Identify which cell holds the provided text, then report its (x, y) central coordinate. 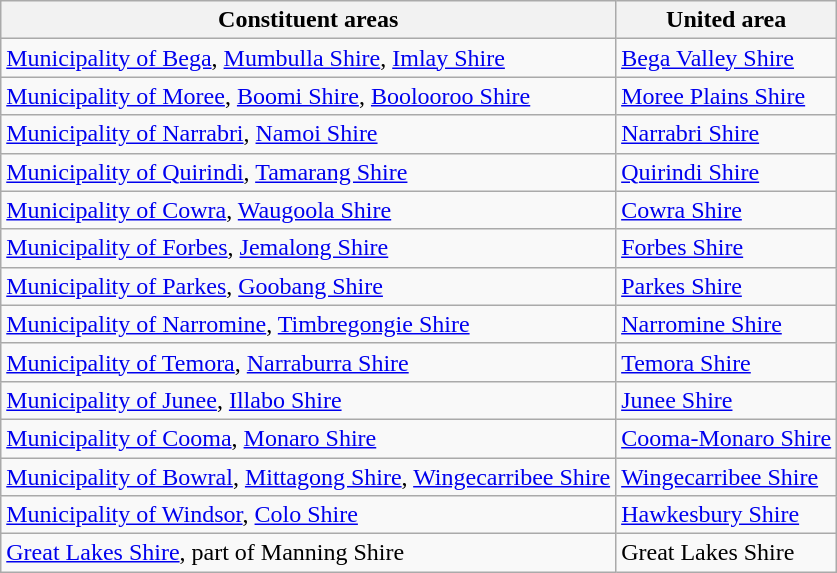
Municipality of Junee, Illabo Shire (308, 400)
Narromine Shire (726, 324)
Forbes Shire (726, 248)
Municipality of Quirindi, Tamarang Shire (308, 172)
Cooma-Monaro Shire (726, 438)
Municipality of Forbes, Jemalong Shire (308, 248)
Municipality of Parkes, Goobang Shire (308, 286)
Municipality of Temora, Narraburra Shire (308, 362)
Quirindi Shire (726, 172)
Municipality of Narrabri, Namoi Shire (308, 134)
Municipality of Bega, Mumbulla Shire, Imlay Shire (308, 58)
Constituent areas (308, 20)
Temora Shire (726, 362)
Hawkesbury Shire (726, 515)
Parkes Shire (726, 286)
Great Lakes Shire (726, 553)
Moree Plains Shire (726, 96)
Municipality of Moree, Boomi Shire, Boolooroo Shire (308, 96)
Junee Shire (726, 400)
Municipality of Bowral, Mittagong Shire, Wingecarribee Shire (308, 477)
United area (726, 20)
Municipality of Cowra, Waugoola Shire (308, 210)
Municipality of Cooma, Monaro Shire (308, 438)
Municipality of Narromine, Timbregongie Shire (308, 324)
Municipality of Windsor, Colo Shire (308, 515)
Wingecarribee Shire (726, 477)
Bega Valley Shire (726, 58)
Great Lakes Shire, part of Manning Shire (308, 553)
Narrabri Shire (726, 134)
Cowra Shire (726, 210)
